Locate the cell with the specified text and output its [x, y] center coordinate. 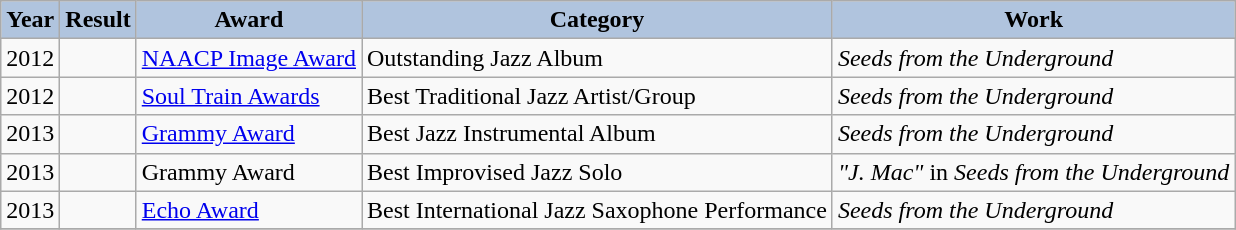
Outstanding Jazz Album [598, 58]
Result [98, 20]
Best Traditional Jazz Artist/Group [598, 96]
Award [248, 20]
Echo Award [248, 210]
Work [1033, 20]
Best Jazz Instrumental Album [598, 134]
NAACP Image Award [248, 58]
"J. Mac" in Seeds from the Underground [1033, 172]
Year [30, 20]
Soul Train Awards [248, 96]
Best Improvised Jazz Solo [598, 172]
Category [598, 20]
Best International Jazz Saxophone Performance [598, 210]
